Provide the [x, y] coordinate of the cell's center where the given text is located.  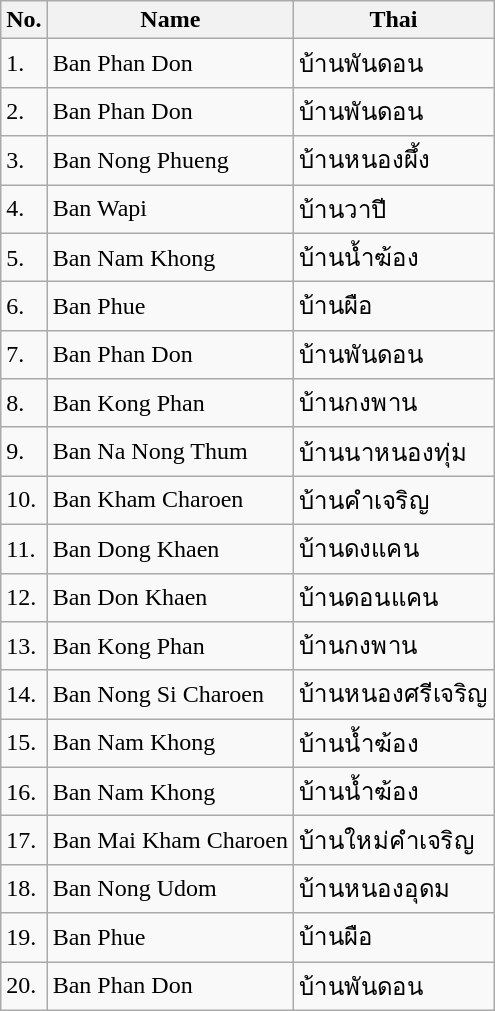
Ban Dong Khaen [170, 548]
Thai [394, 20]
บ้านหนองผึ้ง [394, 160]
Ban Mai Kham Charoen [170, 840]
บ้านคำเจริญ [394, 500]
บ้านวาปี [394, 208]
บ้านดอนแคน [394, 598]
14. [24, 694]
6. [24, 306]
12. [24, 598]
10. [24, 500]
17. [24, 840]
15. [24, 744]
4. [24, 208]
บ้านนาหนองทุ่ม [394, 452]
Ban Nong Phueng [170, 160]
3. [24, 160]
Ban Nong Udom [170, 888]
Ban Don Khaen [170, 598]
Ban Kham Charoen [170, 500]
7. [24, 354]
8. [24, 404]
Name [170, 20]
No. [24, 20]
11. [24, 548]
บ้านใหม่คำเจริญ [394, 840]
2. [24, 112]
บ้านหนองศรีเจริญ [394, 694]
9. [24, 452]
20. [24, 986]
Ban Nong Si Charoen [170, 694]
16. [24, 792]
19. [24, 938]
5. [24, 258]
Ban Na Nong Thum [170, 452]
13. [24, 646]
18. [24, 888]
1. [24, 64]
บ้านหนองอุดม [394, 888]
Ban Wapi [170, 208]
บ้านดงแคน [394, 548]
